Scan for the cell matching the given text and deliver its (X, Y) coordinate at center. 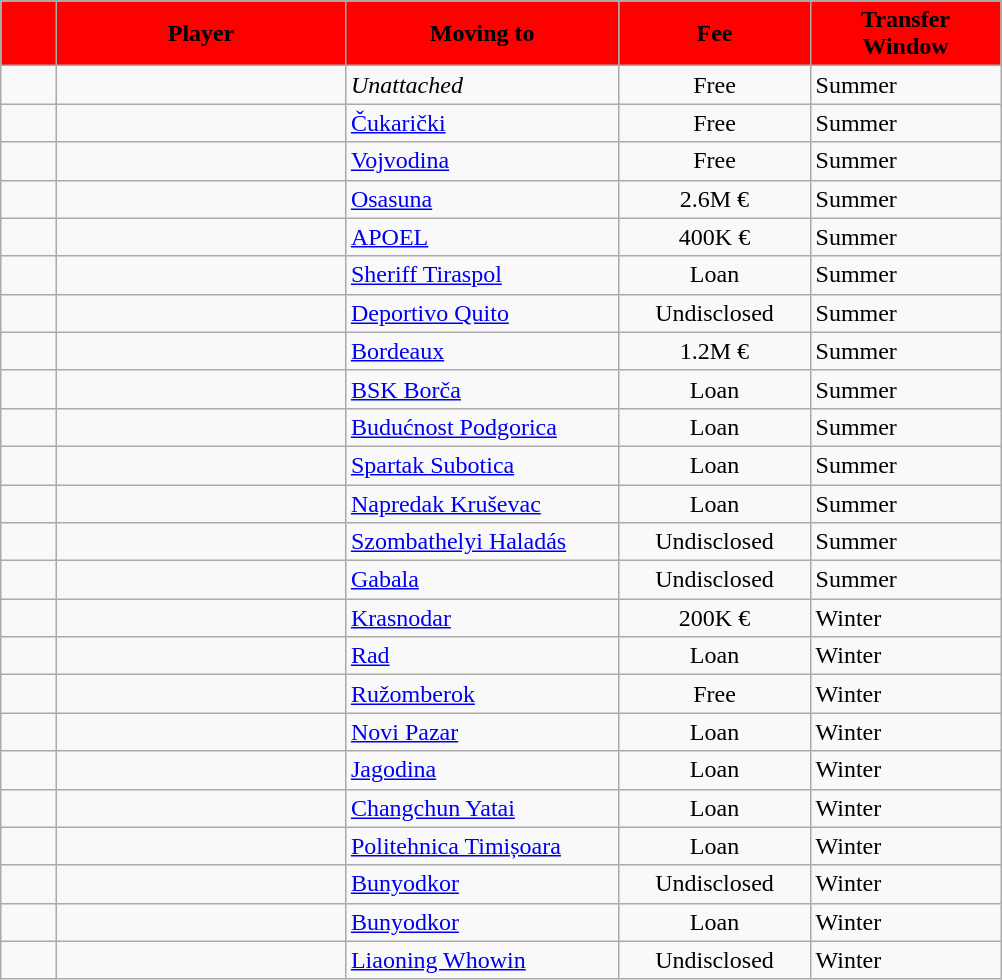
Changchun Yatai (482, 808)
Budućnost Podgorica (482, 427)
Jagodina (482, 770)
Sheriff Tiraspol (482, 275)
Napredak Kruševac (482, 503)
Deportivo Quito (482, 313)
Player (202, 34)
400K € (714, 237)
1.2M € (714, 351)
Moving to (482, 34)
Bordeaux (482, 351)
Spartak Subotica (482, 465)
BSK Borča (482, 389)
APOEL (482, 237)
Krasnodar (482, 618)
Szombathelyi Haladás (482, 542)
Osasuna (482, 199)
Novi Pazar (482, 732)
200K € (714, 618)
Unattached (482, 85)
Fee (714, 34)
Transfer Window (906, 34)
Čukarički (482, 123)
Vojvodina (482, 161)
Politehnica Timișoara (482, 846)
Gabala (482, 580)
2.6M € (714, 199)
Rad (482, 656)
Liaoning Whowin (482, 960)
Ružomberok (482, 694)
